Return (X, Y) of the center of cell containing provided text 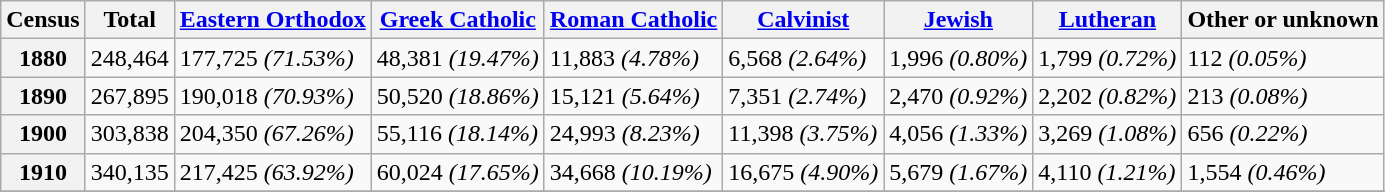
Lutheran (1108, 20)
Calvinist (804, 20)
5,679 (1.67%) (958, 172)
Other or unknown (1283, 20)
267,895 (130, 96)
34,668 (10.19%) (633, 172)
4,110 (1.21%) (1108, 172)
177,725 (71.53%) (272, 58)
Total (130, 20)
2,470 (0.92%) (958, 96)
16,675 (4.90%) (804, 172)
60,024 (17.65%) (458, 172)
7,351 (2.74%) (804, 96)
204,350 (67.26%) (272, 134)
Greek Catholic (458, 20)
6,568 (2.64%) (804, 58)
4,056 (1.33%) (958, 134)
2,202 (0.82%) (1108, 96)
Census (43, 20)
Jewish (958, 20)
11,398 (3.75%) (804, 134)
248,464 (130, 58)
Roman Catholic (633, 20)
213 (0.08%) (1283, 96)
1910 (43, 172)
1880 (43, 58)
1,996 (0.80%) (958, 58)
1,799 (0.72%) (1108, 58)
1890 (43, 96)
48,381 (19.47%) (458, 58)
1,554 (0.46%) (1283, 172)
217,425 (63.92%) (272, 172)
24,993 (8.23%) (633, 134)
11,883 (4.78%) (633, 58)
656 (0.22%) (1283, 134)
190,018 (70.93%) (272, 96)
112 (0.05%) (1283, 58)
1900 (43, 134)
15,121 (5.64%) (633, 96)
3,269 (1.08%) (1108, 134)
Eastern Orthodox (272, 20)
303,838 (130, 134)
340,135 (130, 172)
55,116 (18.14%) (458, 134)
50,520 (18.86%) (458, 96)
